Scan for the cell matching the given text and deliver its [x, y] coordinate at center. 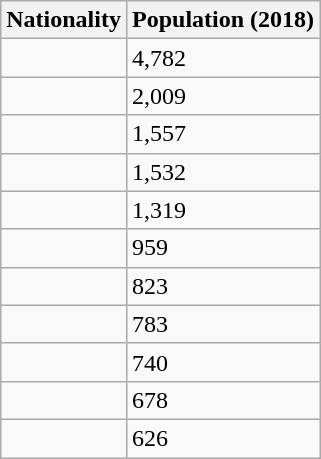
1,532 [222, 172]
626 [222, 438]
Nationality [64, 20]
4,782 [222, 58]
959 [222, 248]
Population (2018) [222, 20]
678 [222, 400]
1,319 [222, 210]
823 [222, 286]
783 [222, 324]
740 [222, 362]
2,009 [222, 96]
1,557 [222, 134]
